Determine the [X, Y] coordinate at the center of the cell enclosing the given text.  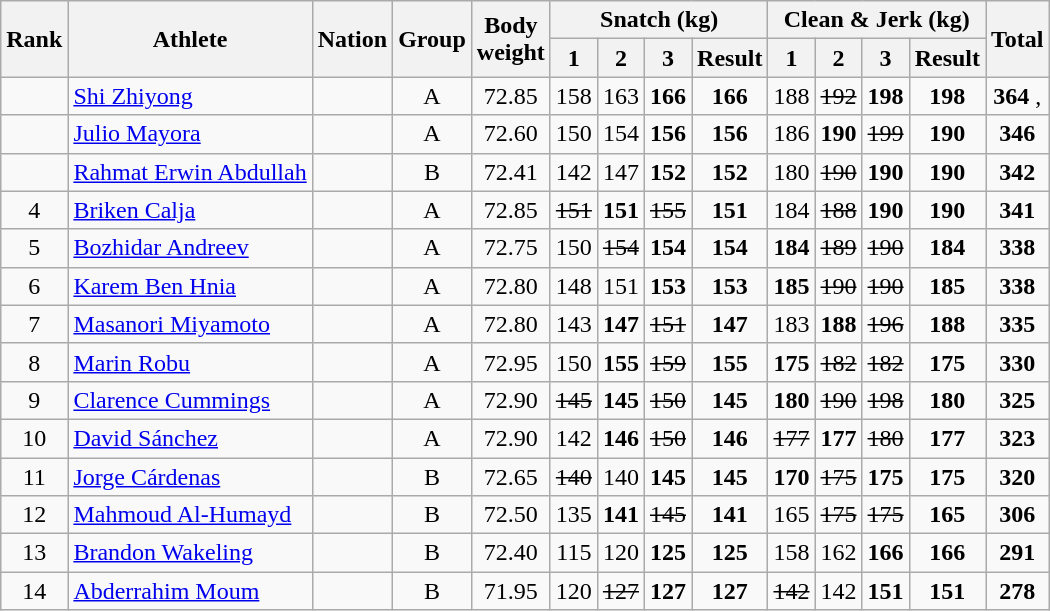
Julio Mayora [190, 134]
325 [1018, 400]
Abderrahim Moum [190, 591]
186 [792, 134]
Shi Zhiyong [190, 96]
162 [838, 553]
12 [34, 515]
11 [34, 477]
323 [1018, 438]
Snatch (kg) [659, 20]
Nation [352, 39]
342 [1018, 172]
189 [838, 248]
Mahmoud Al-Humayd [190, 515]
364 , [1018, 96]
320 [1018, 477]
341 [1018, 210]
Bodyweight [510, 39]
Marin Robu [190, 362]
Brandon Wakeling [190, 553]
115 [574, 553]
291 [1018, 553]
143 [574, 324]
4 [34, 210]
72.60 [510, 134]
72.40 [510, 553]
10 [34, 438]
72.95 [510, 362]
13 [34, 553]
Total [1018, 39]
278 [1018, 591]
Group [432, 39]
Masanori Miyamoto [190, 324]
Rahmat Erwin Abdullah [190, 172]
Bozhidar Andreev [190, 248]
5 [34, 248]
Clean & Jerk (kg) [877, 20]
Clarence Cummings [190, 400]
170 [792, 477]
Jorge Cárdenas [190, 477]
346 [1018, 134]
Athlete [190, 39]
196 [886, 324]
72.65 [510, 477]
8 [34, 362]
135 [574, 515]
9 [34, 400]
Rank [34, 39]
199 [886, 134]
Karem Ben Hnia [190, 286]
7 [34, 324]
306 [1018, 515]
183 [792, 324]
72.41 [510, 172]
148 [574, 286]
335 [1018, 324]
Briken Calja [190, 210]
6 [34, 286]
163 [620, 96]
72.75 [510, 248]
330 [1018, 362]
14 [34, 591]
192 [838, 96]
David Sánchez [190, 438]
159 [668, 362]
71.95 [510, 591]
72.50 [510, 515]
